Detect which cell encompasses the target text, then output its [x, y] center coordinate. 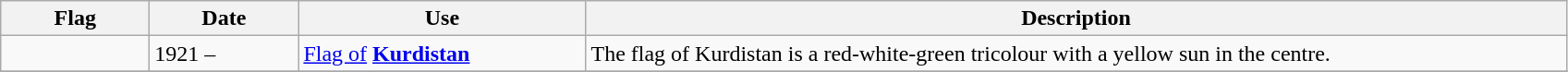
Flag [76, 18]
1921 – [224, 54]
The flag of Kurdistan is a red-white-green tricolour with a yellow sun in the centre. [1076, 54]
Use [442, 18]
Flag of Kurdistan [442, 54]
Date [224, 18]
Description [1076, 18]
